Determine the (X, Y) coordinate at the center of the cell enclosing the given text.  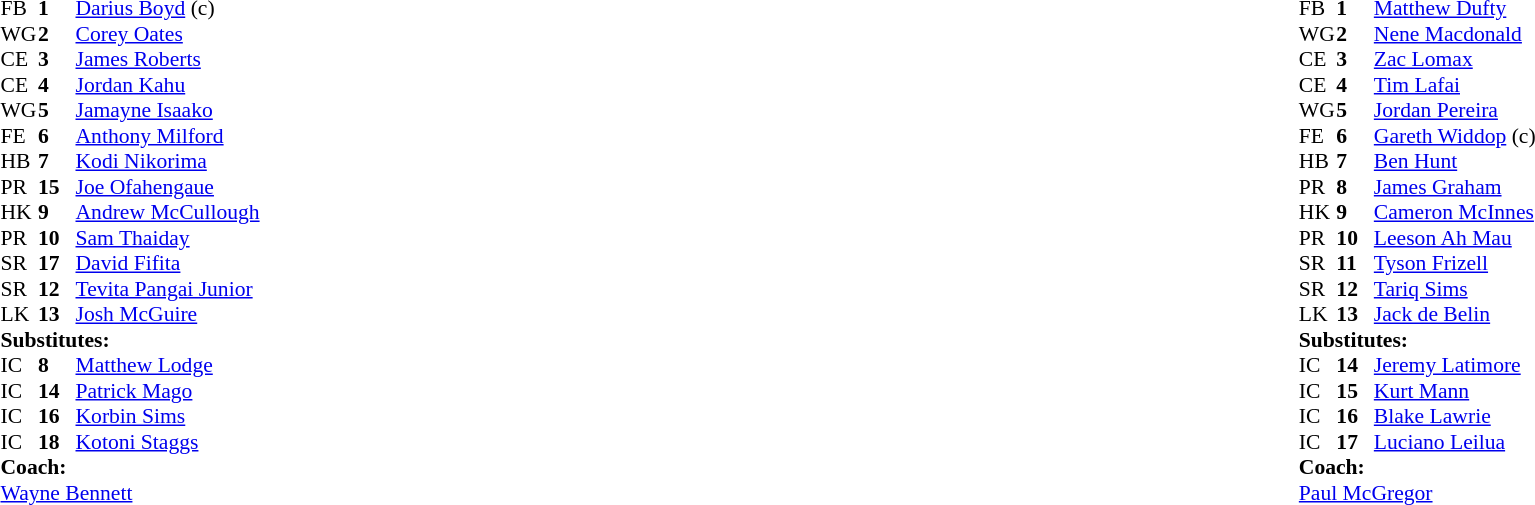
Josh McGuire (168, 315)
Anthony Milford (168, 136)
Kodi Nikorima (168, 161)
18 (57, 442)
Substitutes: (130, 340)
Jamayne Isaako (168, 111)
Coach: (130, 467)
David Fifita (168, 263)
Joe Ofahengaue (168, 187)
Sam Thaiday (168, 238)
Tevita Pangai Junior (168, 289)
Andrew McCullough (168, 213)
Matthew Lodge (168, 365)
Patrick Mago (168, 391)
Kotoni Staggs (168, 442)
Jordan Kahu (168, 85)
Corey Oates (168, 34)
11 (1355, 263)
Korbin Sims (168, 417)
James Roberts (168, 59)
